For the text-containing cell, return its midpoint in (X, Y) coordinate format. 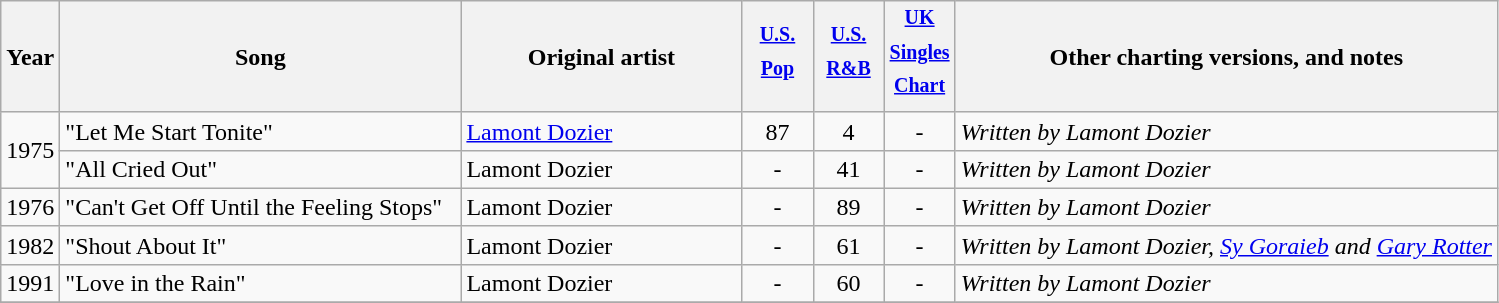
89 (848, 207)
"All Cried Out" (260, 169)
60 (848, 284)
1991 (30, 284)
1982 (30, 245)
1975 (30, 150)
UK Singles Chart (920, 57)
1976 (30, 207)
"Shout About It" (260, 245)
61 (848, 245)
4 (848, 131)
87 (778, 131)
Year (30, 57)
Other charting versions, and notes (1226, 57)
Written by Lamont Dozier, Sy Goraieb and Gary Rotter (1226, 245)
"Can't Get Off Until the Feeling Stops" (260, 207)
Original artist (602, 57)
U.S. Pop (778, 57)
"Let Me Start Tonite" (260, 131)
41 (848, 169)
"Love in the Rain" (260, 284)
U.S. R&B (848, 57)
Song (260, 57)
